Locate the cell with the specified text and output its (x, y) center coordinate. 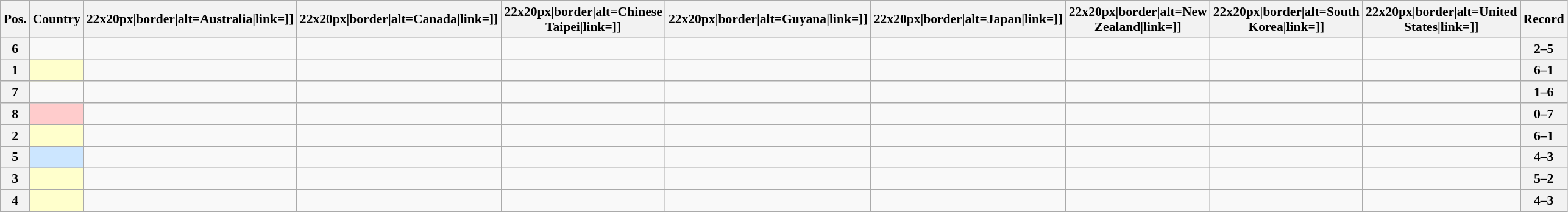
5 (15, 157)
2 (15, 136)
22x20px|border|alt=Chinese Taipei|link=]] (583, 19)
3 (15, 179)
22x20px|border|alt=Canada|link=]] (399, 19)
Pos. (15, 19)
4 (15, 201)
Country (57, 19)
5–2 (1544, 179)
Record (1544, 19)
22x20px|border|alt=New Zealand|link=]] (1138, 19)
22x20px|border|alt=Japan|link=]] (968, 19)
7 (15, 93)
0–7 (1544, 114)
22x20px|border|alt=Australia|link=]] (190, 19)
22x20px|border|alt=South Korea|link=]] (1286, 19)
2–5 (1544, 49)
8 (15, 114)
1 (15, 71)
22x20px|border|alt=United States|link=]] (1442, 19)
1–6 (1544, 93)
22x20px|border|alt=Guyana|link=]] (768, 19)
6 (15, 49)
